Output the [X, Y] coordinate of the center of the cell containing the given text.  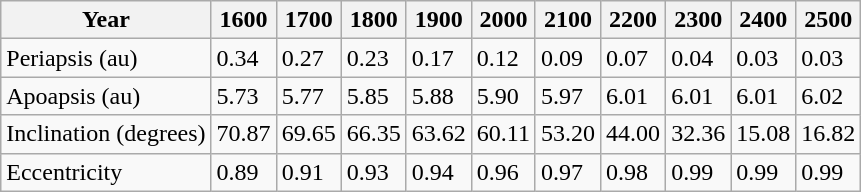
1700 [308, 20]
0.94 [438, 172]
0.93 [374, 172]
Inclination (degrees) [106, 134]
0.34 [244, 58]
Eccentricity [106, 172]
15.08 [764, 134]
Year [106, 20]
1600 [244, 20]
0.96 [503, 172]
Apoapsis (au) [106, 96]
32.36 [698, 134]
5.85 [374, 96]
2100 [568, 20]
5.77 [308, 96]
0.17 [438, 58]
2400 [764, 20]
0.04 [698, 58]
Periapsis (au) [106, 58]
2200 [634, 20]
63.62 [438, 134]
0.91 [308, 172]
0.07 [634, 58]
70.87 [244, 134]
2300 [698, 20]
16.82 [828, 134]
2000 [503, 20]
44.00 [634, 134]
1800 [374, 20]
5.97 [568, 96]
5.90 [503, 96]
1900 [438, 20]
5.73 [244, 96]
0.97 [568, 172]
60.11 [503, 134]
0.27 [308, 58]
5.88 [438, 96]
0.12 [503, 58]
0.98 [634, 172]
2500 [828, 20]
0.23 [374, 58]
69.65 [308, 134]
0.09 [568, 58]
53.20 [568, 134]
66.35 [374, 134]
6.02 [828, 96]
0.89 [244, 172]
